Search for the cell housing the specified text and yield its (X, Y) center coordinate. 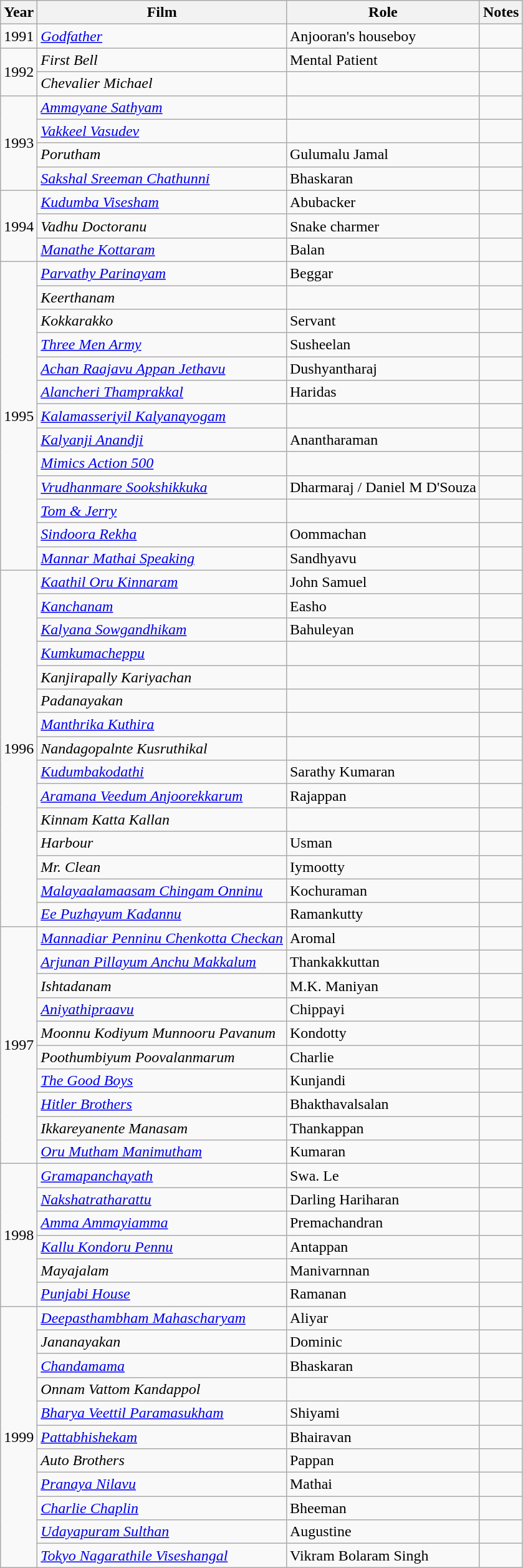
Snake charmer (383, 226)
Vadhu Doctoranu (162, 226)
Kokkarakko (162, 321)
Kondotty (383, 1033)
Dushyantharaj (383, 369)
Anjooran's houseboy (383, 36)
Ikkareyanente Manasam (162, 1128)
Mimics Action 500 (162, 463)
Mannar Mathai Speaking (162, 558)
Darling Hariharan (383, 1199)
Hitler Brothers (162, 1105)
Sakshal Sreeman Chathunni (162, 178)
Keerthanam (162, 298)
Role (383, 12)
1993 (19, 143)
1996 (19, 748)
Year (19, 12)
Manthrika Kuthira (162, 725)
Dharmaraj / Daniel M D'Souza (383, 487)
1999 (19, 1437)
Film (162, 12)
Mr. Clean (162, 867)
1992 (19, 72)
Kalyanji Anandji (162, 440)
Chevalier Michael (162, 84)
Padanayakan (162, 701)
Bhairavan (383, 1436)
Dominic (383, 1342)
Gulumalu Jamal (383, 155)
Mental Patient (383, 60)
1995 (19, 415)
Vrudhanmare Sookshikkuka (162, 487)
M.K. Maniyan (383, 985)
Pappan (383, 1461)
Vikram Bolaram Singh (383, 1556)
Aramana Veedum Anjoorekkarum (162, 796)
First Bell (162, 60)
Easho (383, 606)
Kallu Kondoru Pennu (162, 1247)
Kudumba Visesham (162, 202)
Sandhyavu (383, 558)
Charlie (383, 1057)
Usman (383, 843)
Porutham (162, 155)
Vakkeel Vasudev (162, 131)
Udayapuram Sulthan (162, 1532)
Aniyathipraavu (162, 1009)
Sarathy Kumaran (383, 772)
Deepasthambham Mahascharyam (162, 1318)
1998 (19, 1235)
Oommachan (383, 535)
Aromal (383, 938)
Kochuraman (383, 891)
Haridas (383, 392)
Arjunan Pillayum Anchu Makkalum (162, 962)
Bheeman (383, 1508)
1997 (19, 1045)
Alancheri Thamprakkal (162, 392)
Pattabhishekam (162, 1436)
Servant (383, 321)
Amma Ammayiamma (162, 1223)
Premachandran (383, 1223)
Ee Puzhayum Kadannu (162, 914)
Bahuleyan (383, 629)
Ramanan (383, 1294)
Harbour (162, 843)
Anantharaman (383, 440)
Bharya Veettil Paramasukham (162, 1413)
Kalyana Sowgandhikam (162, 629)
Notes (501, 12)
Kunjandi (383, 1081)
Balan (383, 249)
Antappan (383, 1247)
Thankappan (383, 1128)
1994 (19, 226)
Chippayi (383, 1009)
Nandagopalnte Kusruthikal (162, 748)
Mannadiar Penninu Chenkotta Checkan (162, 938)
Thankakkuttan (383, 962)
Nakshatratharattu (162, 1199)
Ramankutty (383, 914)
Pranaya Nilavu (162, 1484)
Beggar (383, 273)
Parvathy Parinayam (162, 273)
Sindoora Rekha (162, 535)
Ammayane Sathyam (162, 107)
Oru Mutham Manimutham (162, 1152)
Tom & Jerry (162, 511)
Augustine (383, 1532)
Mathai (383, 1484)
Susheelan (383, 345)
Poothumbiyum Poovalanmarum (162, 1057)
Bhakthavalsalan (383, 1105)
Manivarnnan (383, 1270)
John Samuel (383, 582)
Kumkumacheppu (162, 653)
Iymootty (383, 867)
Swa. Le (383, 1176)
Kalamasseriyil Kalyanayogam (162, 416)
Jananayakan (162, 1342)
Kanjirapally Kariyachan (162, 677)
Moonnu Kodiyum Munnooru Pavanum (162, 1033)
Shiyami (383, 1413)
Kanchanam (162, 606)
Kaathil Oru Kinnaram (162, 582)
Kudumbakodathi (162, 772)
Punjabi House (162, 1294)
Three Men Army (162, 345)
Charlie Chaplin (162, 1508)
The Good Boys (162, 1081)
Manathe Kottaram (162, 249)
Rajappan (383, 796)
Ishtadanam (162, 985)
Auto Brothers (162, 1461)
Kumaran (383, 1152)
Achan Raajavu Appan Jethavu (162, 369)
Gramapanchayath (162, 1176)
1991 (19, 36)
Aliyar (383, 1318)
Kinnam Katta Kallan (162, 820)
Chandamama (162, 1365)
Abubacker (383, 202)
Mayajalam (162, 1270)
Tokyo Nagarathile Viseshangal (162, 1556)
Malayaalamaasam Chingam Onninu (162, 891)
Godfather (162, 36)
Onnam Vattom Kandappol (162, 1389)
